Return the [X, Y] coordinate for the center point of the cell that contains the specified text.  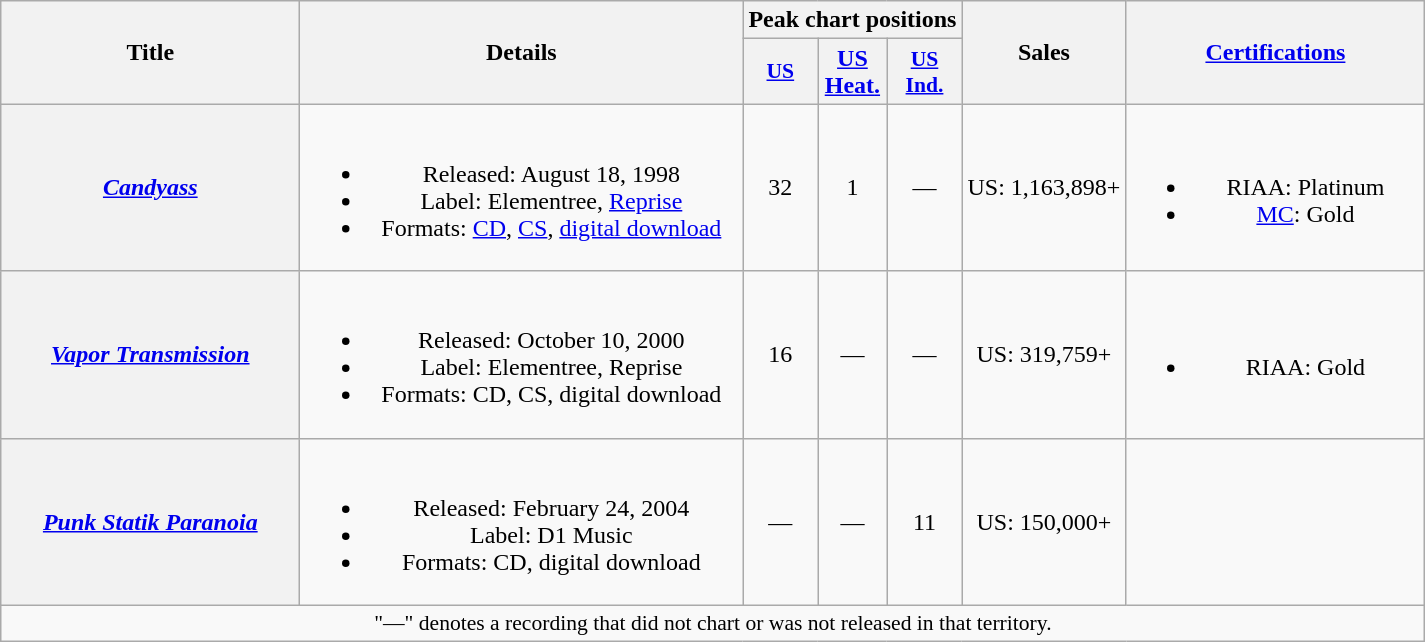
US: 319,759+ [1044, 354]
Released: February 24, 2004Label: D1 MusicFormats: CD, digital download [522, 522]
1 [852, 188]
US: 1,163,898+ [1044, 188]
Peak chart positions [852, 20]
32 [780, 188]
Title [150, 52]
Released: August 18, 1998Label: Elementree, RepriseFormats: CD, CS, digital download [522, 188]
RIAA: Gold [1276, 354]
Released: October 10, 2000Label: Elementree, RepriseFormats: CD, CS, digital download [522, 354]
Candyass [150, 188]
"—" denotes a recording that did not chart or was not released in that territory. [713, 623]
Sales [1044, 52]
US [780, 72]
Details [522, 52]
Punk Statik Paranoia [150, 522]
16 [780, 354]
USInd. [924, 72]
11 [924, 522]
US: 150,000+ [1044, 522]
USHeat. [852, 72]
RIAA: PlatinumMC: Gold [1276, 188]
Vapor Transmission [150, 354]
Certifications [1276, 52]
